For the text-containing cell, return its midpoint in [X, Y] coordinate format. 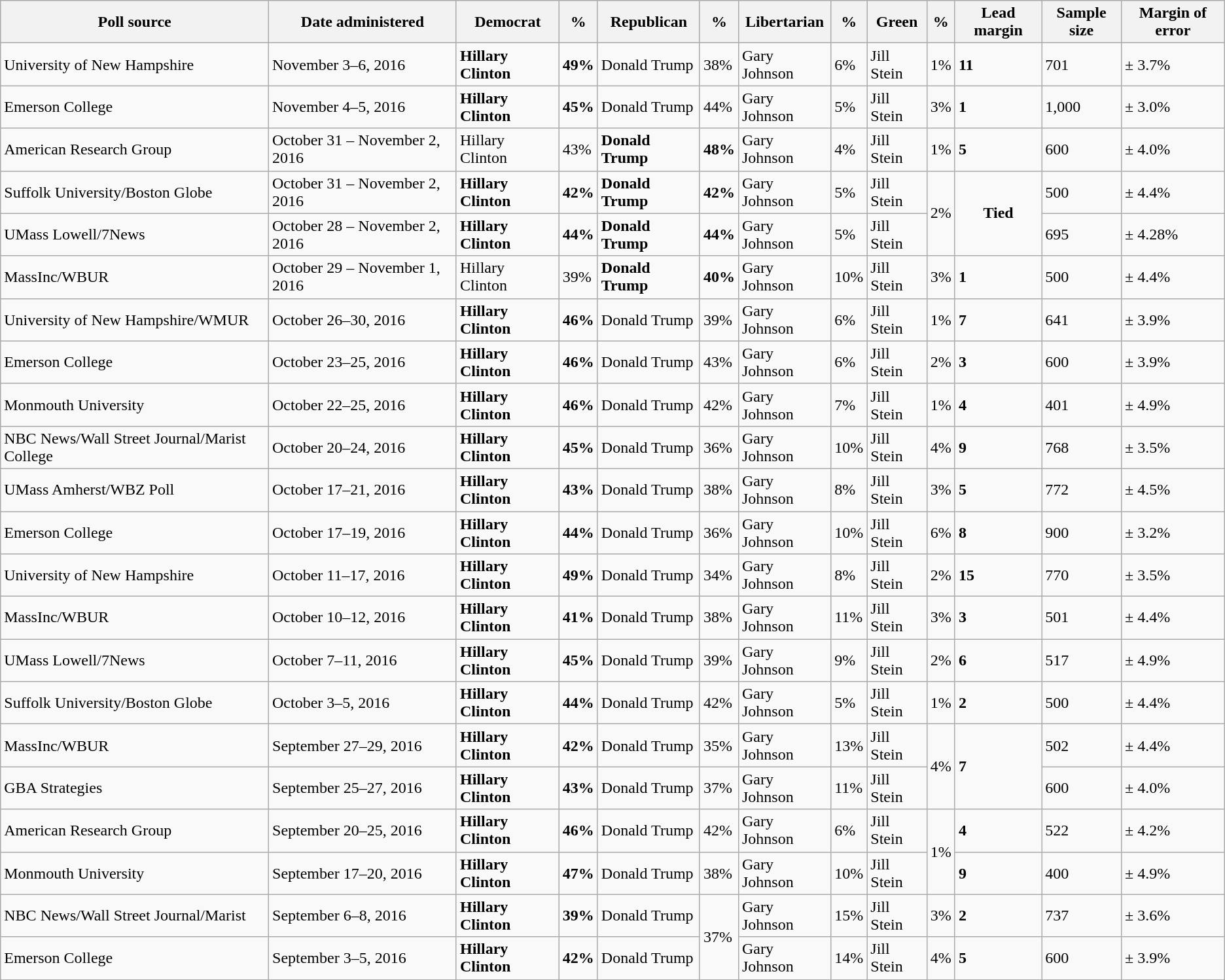
± 3.0% [1173, 107]
October 7–11, 2016 [363, 661]
± 4.28% [1173, 234]
34% [719, 576]
701 [1082, 64]
6 [998, 661]
501 [1082, 618]
GBA Strategies [135, 788]
11 [998, 64]
770 [1082, 576]
UMass Amherst/WBZ Poll [135, 489]
400 [1082, 873]
9% [849, 661]
Democrat [508, 22]
November 4–5, 2016 [363, 107]
13% [849, 746]
772 [1082, 489]
± 3.2% [1173, 533]
October 3–5, 2016 [363, 703]
University of New Hampshire/WMUR [135, 319]
October 10–12, 2016 [363, 618]
October 29 – November 1, 2016 [363, 277]
November 3–6, 2016 [363, 64]
Date administered [363, 22]
September 3–5, 2016 [363, 958]
8 [998, 533]
October 26–30, 2016 [363, 319]
± 4.2% [1173, 831]
September 17–20, 2016 [363, 873]
September 6–8, 2016 [363, 916]
695 [1082, 234]
768 [1082, 447]
NBC News/Wall Street Journal/Marist [135, 916]
900 [1082, 533]
October 17–19, 2016 [363, 533]
7% [849, 404]
Lead margin [998, 22]
September 25–27, 2016 [363, 788]
Republican [648, 22]
502 [1082, 746]
September 20–25, 2016 [363, 831]
15 [998, 576]
41% [578, 618]
Tied [998, 213]
Sample size [1082, 22]
Poll source [135, 22]
± 3.6% [1173, 916]
522 [1082, 831]
Libertarian [784, 22]
± 3.7% [1173, 64]
NBC News/Wall Street Journal/Marist College [135, 447]
1,000 [1082, 107]
14% [849, 958]
October 20–24, 2016 [363, 447]
Green [897, 22]
Margin of error [1173, 22]
October 17–21, 2016 [363, 489]
± 4.5% [1173, 489]
15% [849, 916]
48% [719, 149]
401 [1082, 404]
517 [1082, 661]
October 28 – November 2, 2016 [363, 234]
October 22–25, 2016 [363, 404]
40% [719, 277]
35% [719, 746]
737 [1082, 916]
641 [1082, 319]
October 23–25, 2016 [363, 362]
47% [578, 873]
September 27–29, 2016 [363, 746]
October 11–17, 2016 [363, 576]
